Return (x, y) of the center of cell containing provided text 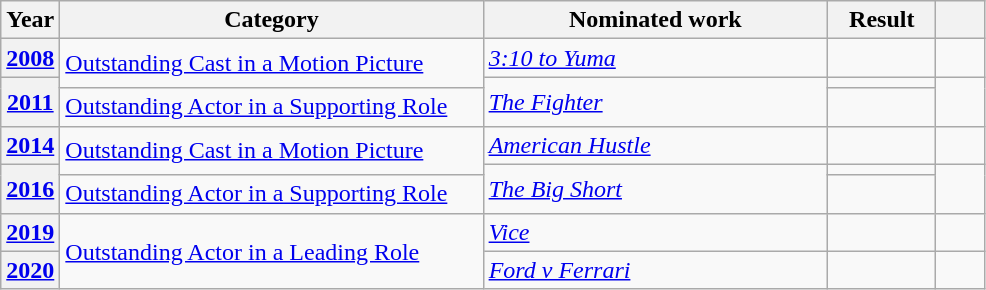
The Fighter (656, 102)
Year (30, 20)
Outstanding Actor in a Leading Role (272, 251)
2014 (30, 145)
Category (272, 20)
American Hustle (656, 145)
2011 (30, 102)
The Big Short (656, 188)
Result (882, 20)
Ford v Ferrari (656, 270)
2016 (30, 188)
Nominated work (656, 20)
Vice (656, 232)
3:10 to Yuma (656, 58)
2020 (30, 270)
2008 (30, 58)
2019 (30, 232)
